Return (x, y) of the center of cell containing provided text 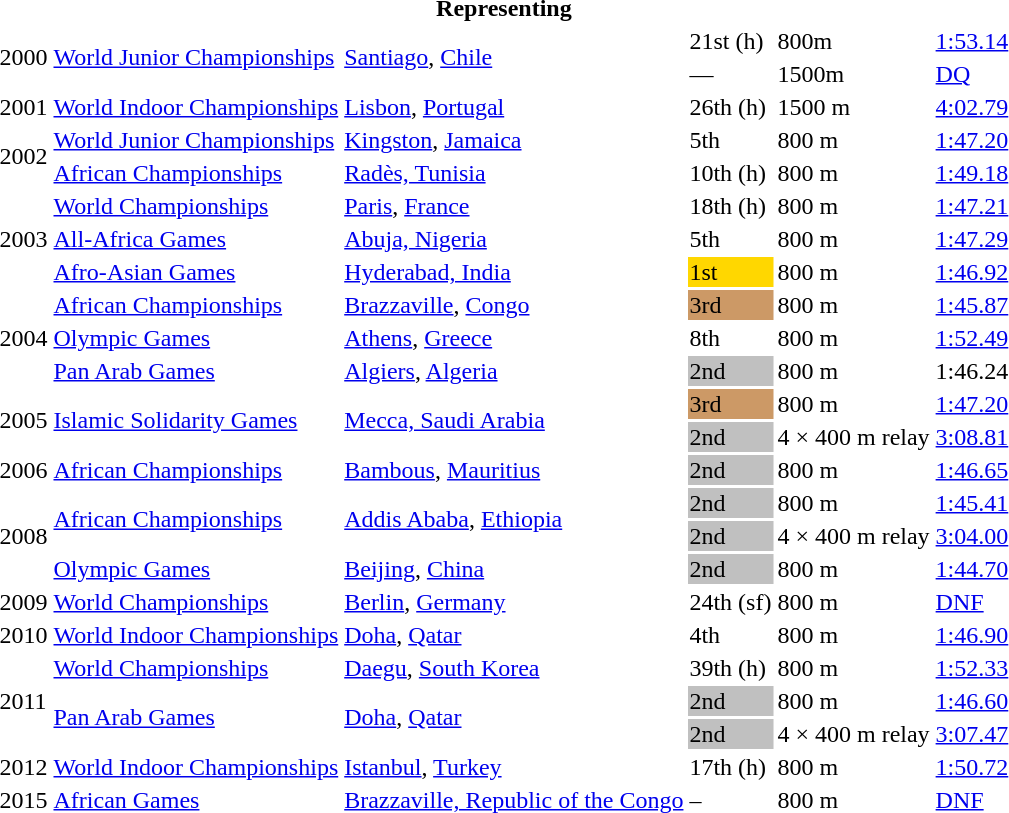
8th (730, 338)
— (730, 74)
24th (sf) (730, 602)
1st (730, 272)
Radès, Tunisia (514, 173)
1500 m (854, 107)
Hyderabad, India (514, 272)
Afro-Asian Games (196, 272)
Paris, France (514, 206)
Lisbon, Portugal (514, 107)
18th (h) (730, 206)
Abuja, Nigeria (514, 239)
Kingston, Jamaica (514, 140)
All-Africa Games (196, 239)
10th (h) (730, 173)
17th (h) (730, 767)
Addis Ababa, Ethiopia (514, 520)
Mecca, Saudi Arabia (514, 420)
Bambous, Mauritius (514, 470)
39th (h) (730, 668)
4th (730, 635)
26th (h) (730, 107)
Brazzaville, Congo (514, 305)
1500m (854, 74)
Santiago, Chile (514, 58)
Islamic Solidarity Games (196, 420)
Istanbul, Turkey (514, 767)
Berlin, Germany (514, 602)
Daegu, South Korea (514, 668)
21st (h) (730, 41)
Algiers, Algeria (514, 371)
800m (854, 41)
Beijing, China (514, 569)
Athens, Greece (514, 338)
